Locate the cell with the specified text and output its (X, Y) center coordinate. 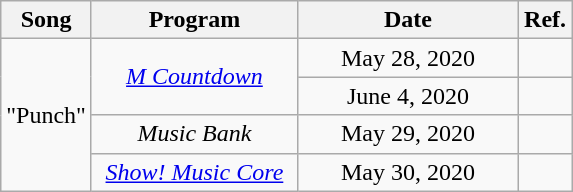
May 30, 2020 (408, 172)
Program (194, 20)
Show! Music Core (194, 172)
May 28, 2020 (408, 58)
Song (46, 20)
Music Bank (194, 134)
June 4, 2020 (408, 96)
"Punch" (46, 115)
Date (408, 20)
Ref. (546, 20)
M Countdown (194, 77)
May 29, 2020 (408, 134)
